From the cell containing the given text, extract its center point as [x, y] coordinate. 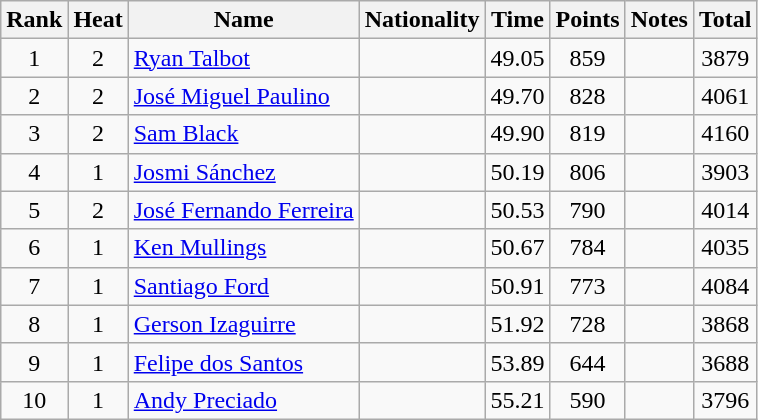
55.21 [518, 400]
Name [244, 20]
5 [34, 210]
4014 [725, 210]
Nationality [422, 20]
4160 [725, 134]
Time [518, 20]
3688 [725, 362]
6 [34, 248]
728 [588, 324]
773 [588, 286]
806 [588, 172]
9 [34, 362]
10 [34, 400]
Ken Mullings [244, 248]
8 [34, 324]
790 [588, 210]
819 [588, 134]
7 [34, 286]
Sam Black [244, 134]
4084 [725, 286]
Josmi Sánchez [244, 172]
53.89 [518, 362]
49.05 [518, 58]
Total [725, 20]
3879 [725, 58]
3868 [725, 324]
Santiago Ford [244, 286]
4035 [725, 248]
50.19 [518, 172]
José Fernando Ferreira [244, 210]
Gerson Izaguirre [244, 324]
4061 [725, 96]
Rank [34, 20]
Heat [98, 20]
3 [34, 134]
Andy Preciado [244, 400]
3903 [725, 172]
50.91 [518, 286]
4 [34, 172]
50.53 [518, 210]
Felipe dos Santos [244, 362]
51.92 [518, 324]
590 [588, 400]
644 [588, 362]
49.90 [518, 134]
784 [588, 248]
Points [588, 20]
828 [588, 96]
859 [588, 58]
Ryan Talbot [244, 58]
3796 [725, 400]
José Miguel Paulino [244, 96]
50.67 [518, 248]
Notes [659, 20]
49.70 [518, 96]
